From the cell containing the given text, extract its center point as [X, Y] coordinate. 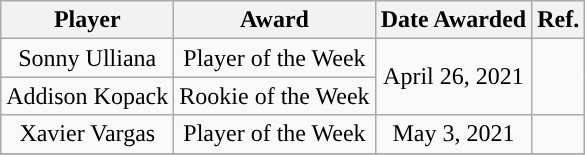
May 3, 2021 [454, 134]
Rookie of the Week [274, 96]
April 26, 2021 [454, 77]
Xavier Vargas [88, 134]
Date Awarded [454, 20]
Sonny Ulliana [88, 58]
Award [274, 20]
Ref. [558, 20]
Player [88, 20]
Addison Kopack [88, 96]
